Extract the [X, Y] coordinate from the center of the cell holding the provided text.  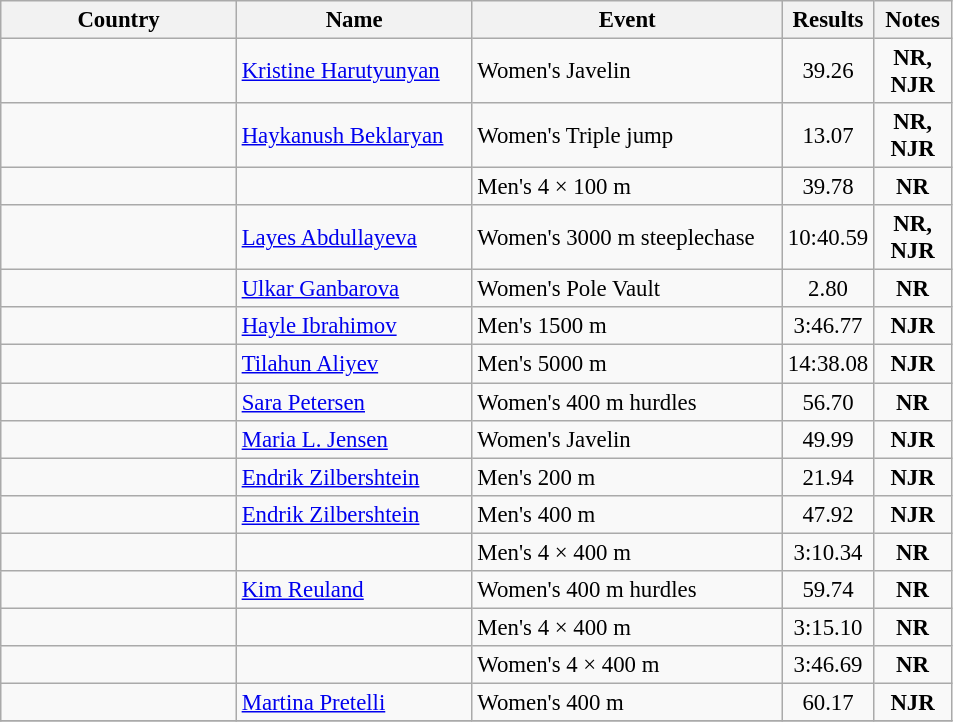
14:38.08 [828, 364]
39.78 [828, 187]
59.74 [828, 590]
Country [119, 20]
Layes Abdullayeva [354, 238]
Women's Triple jump [628, 136]
Notes [913, 20]
Hayle Ibrahimov [354, 327]
Men's 1500 m [628, 327]
Results [828, 20]
Event [628, 20]
3:15.10 [828, 627]
Men's 5000 m [628, 364]
Kim Reuland [354, 590]
Haykanush Beklaryan [354, 136]
56.70 [828, 402]
Name [354, 20]
Women's 400 m [628, 702]
3:10.34 [828, 552]
Women's 3000 m steeplechase [628, 238]
2.80 [828, 289]
Kristine Harutyunyan [354, 72]
3:46.77 [828, 327]
Tilahun Aliyev [354, 364]
21.94 [828, 477]
Martina Pretelli [354, 702]
13.07 [828, 136]
10:40.59 [828, 238]
Women's 4 × 400 m [628, 665]
3:46.69 [828, 665]
Ulkar Ganbarova [354, 289]
39.26 [828, 72]
Men's 400 m [628, 514]
47.92 [828, 514]
49.99 [828, 439]
Men's 4 × 100 m [628, 187]
Maria L. Jensen [354, 439]
60.17 [828, 702]
Women's Pole Vault [628, 289]
Men's 200 m [628, 477]
Sara Petersen [354, 402]
